From the cell containing the given text, extract its center point as [x, y] coordinate. 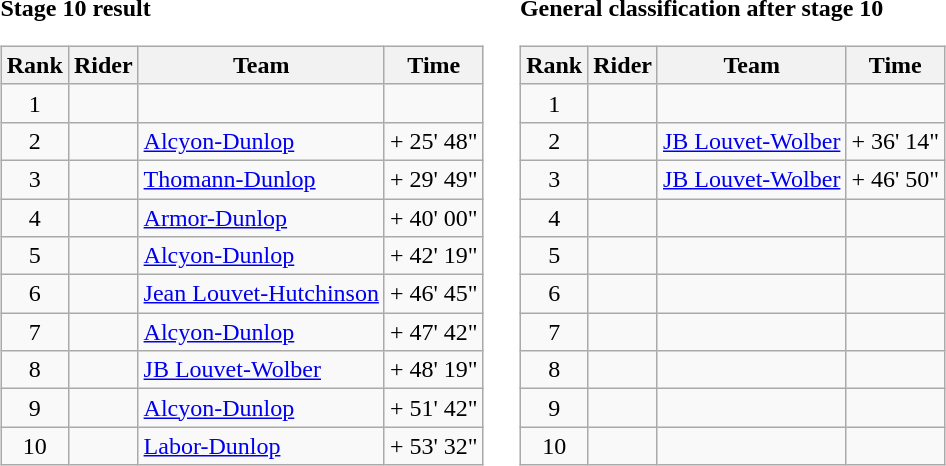
Labor-Dunlop [261, 446]
+ 40' 00" [434, 217]
Jean Louvet-Hutchinson [261, 294]
+ 48' 19" [434, 370]
+ 53' 32" [434, 446]
+ 47' 42" [434, 332]
+ 36' 14" [896, 141]
+ 46' 50" [896, 179]
+ 29' 49" [434, 179]
+ 46' 45" [434, 294]
Thomann-Dunlop [261, 179]
+ 51' 42" [434, 408]
Armor-Dunlop [261, 217]
+ 42' 19" [434, 256]
+ 25' 48" [434, 141]
